Scan for the cell matching the given text and deliver its [X, Y] coordinate at center. 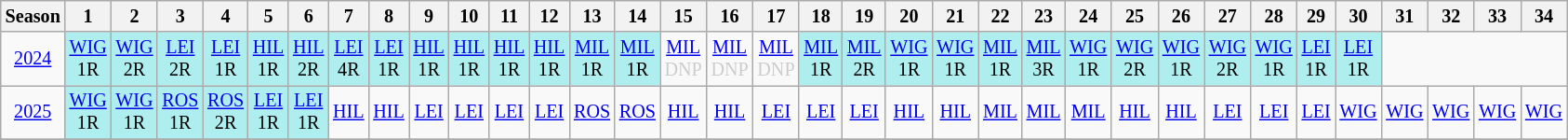
20 [909, 17]
MIL3R [1043, 59]
19 [865, 17]
2024 [33, 59]
18 [820, 17]
6 [309, 17]
9 [430, 17]
30 [1359, 17]
LEI2R [180, 59]
13 [591, 17]
23 [1043, 17]
28 [1274, 17]
MIL2R [865, 59]
2 [135, 17]
5 [268, 17]
17 [777, 17]
33 [1497, 17]
15 [684, 17]
7 [348, 17]
LEI4R [348, 59]
22 [1001, 17]
27 [1228, 17]
ROS2R [225, 113]
HIL2R [309, 59]
34 [1544, 17]
ROS1R [180, 113]
21 [955, 17]
2025 [33, 113]
12 [549, 17]
29 [1317, 17]
31 [1404, 17]
25 [1135, 17]
4 [225, 17]
10 [469, 17]
Season [33, 17]
14 [638, 17]
8 [389, 17]
11 [510, 17]
1 [88, 17]
26 [1181, 17]
16 [730, 17]
3 [180, 17]
32 [1451, 17]
24 [1088, 17]
